Scan for the cell matching the given text and deliver its (X, Y) coordinate at center. 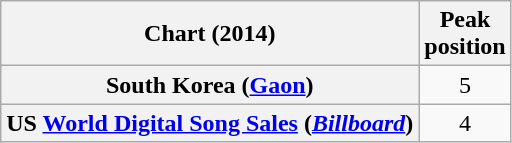
4 (465, 123)
South Korea (Gaon) (210, 85)
Chart (2014) (210, 34)
US World Digital Song Sales (Billboard) (210, 123)
5 (465, 85)
Peakposition (465, 34)
